Capture the cell that displays the provided text and extract its [x, y] central coordinate. 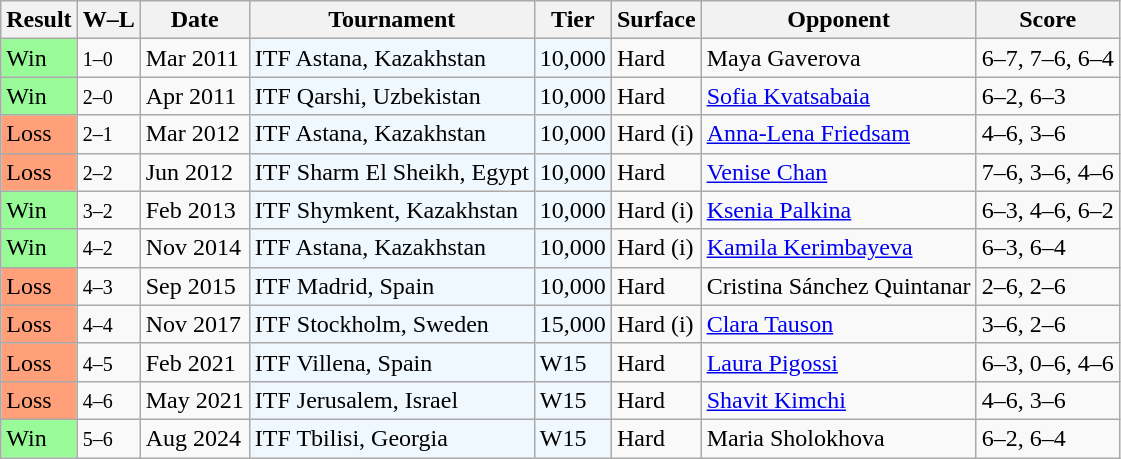
ITF Madrid, Spain [392, 286]
4–4 [108, 324]
5–6 [108, 438]
3–2 [108, 210]
Cristina Sánchez Quintanar [838, 286]
15,000 [572, 324]
Feb 2021 [194, 362]
Laura Pigossi [838, 362]
Aug 2024 [194, 438]
ITF Tbilisi, Georgia [392, 438]
ITF Jerusalem, Israel [392, 400]
Anna-Lena Friedsam [838, 134]
Kamila Kerimbayeva [838, 248]
6–2, 6–3 [1048, 96]
2–2 [108, 172]
ITF Shymkent, Kazakhstan [392, 210]
4–6 [108, 400]
Score [1048, 20]
ITF Stockholm, Sweden [392, 324]
Nov 2014 [194, 248]
ITF Villena, Spain [392, 362]
6–3, 4–6, 6–2 [1048, 210]
Sofia Kvatsabaia [838, 96]
Sep 2015 [194, 286]
ITF Sharm El Sheikh, Egypt [392, 172]
Venise Chan [838, 172]
Date [194, 20]
4–2 [108, 248]
Tournament [392, 20]
Tier [572, 20]
4–3 [108, 286]
Opponent [838, 20]
6–3, 6–4 [1048, 248]
Apr 2011 [194, 96]
ITF Qarshi, Uzbekistan [392, 96]
Nov 2017 [194, 324]
7–6, 3–6, 4–6 [1048, 172]
Result [39, 20]
Jun 2012 [194, 172]
May 2021 [194, 400]
Mar 2012 [194, 134]
Ksenia Palkina [838, 210]
2–1 [108, 134]
Maria Sholokhova [838, 438]
Maya Gaverova [838, 58]
Clara Tauson [838, 324]
6–3, 0–6, 4–6 [1048, 362]
4–5 [108, 362]
2–0 [108, 96]
2–6, 2–6 [1048, 286]
Mar 2011 [194, 58]
1–0 [108, 58]
Shavit Kimchi [838, 400]
6–7, 7–6, 6–4 [1048, 58]
Surface [656, 20]
W–L [108, 20]
Feb 2013 [194, 210]
6–2, 6–4 [1048, 438]
3–6, 2–6 [1048, 324]
